Extract the (x, y) coordinate from the center of the cell holding the provided text.  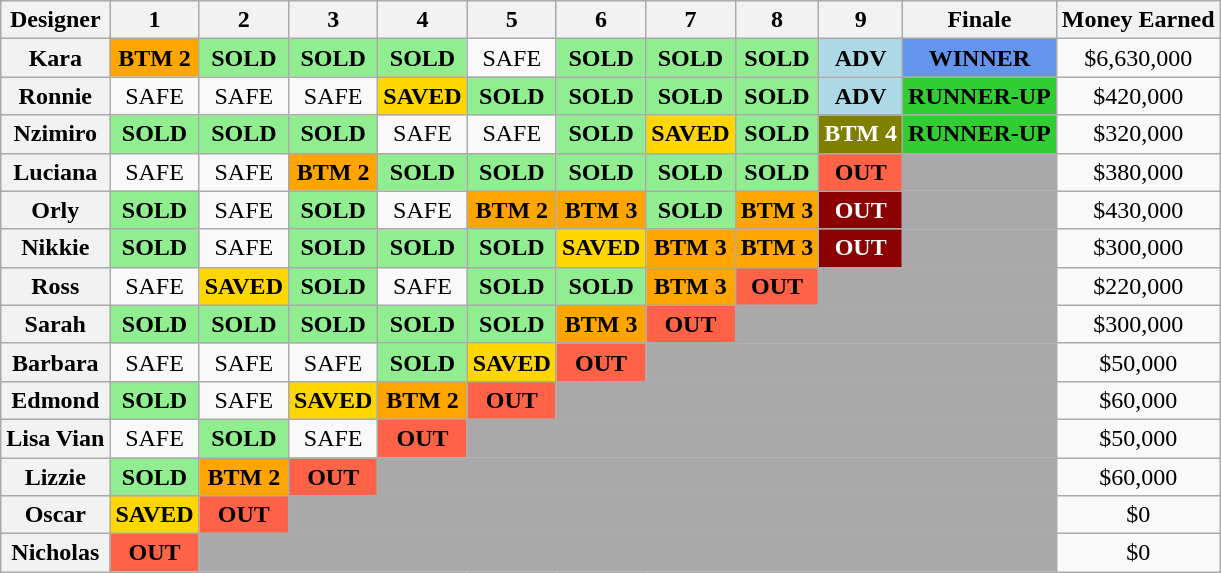
9 (861, 20)
Designer (56, 20)
Luciana (56, 172)
6 (600, 20)
Money Earned (1138, 20)
$220,000 (1138, 286)
Finale (980, 20)
Ross (56, 286)
Orly (56, 210)
7 (690, 20)
5 (512, 20)
2 (244, 20)
Lisa Vian (56, 438)
$380,000 (1138, 172)
Barbara (56, 362)
WINNER (980, 58)
$430,000 (1138, 210)
Edmond (56, 400)
$420,000 (1138, 96)
Kara (56, 58)
Sarah (56, 324)
Oscar (56, 515)
Nikkie (56, 248)
$320,000 (1138, 134)
Lizzie (56, 477)
8 (777, 20)
Nicholas (56, 553)
BTM 4 (861, 134)
$6,630,000 (1138, 58)
Nzimiro (56, 134)
1 (154, 20)
4 (422, 20)
3 (332, 20)
Ronnie (56, 96)
